Find where the given text appears and provide that cell's center as [X, Y] coordinate. 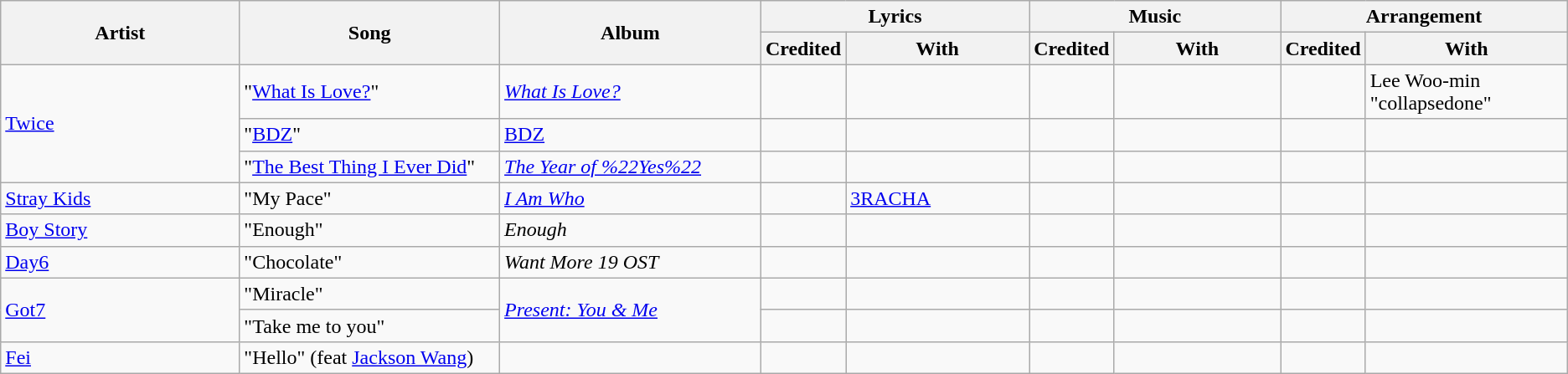
"Enough" [370, 230]
3RACHA [938, 198]
Twice [121, 124]
Day6 [121, 262]
Want More 19 OST [631, 262]
"Hello" (feat Jackson Wang) [370, 357]
I Am Who [631, 198]
Fei [121, 357]
Artist [121, 33]
What Is Love? [631, 92]
"The Best Thing I Ever Did" [370, 167]
Stray Kids [121, 198]
Lee Woo-min "collapsedone" [1466, 92]
"BDZ" [370, 135]
Got7 [121, 310]
"Take me to you" [370, 325]
"Chocolate" [370, 262]
Music [1155, 17]
Enough [631, 230]
"What Is Love?" [370, 92]
Arrangement [1424, 17]
Boy Story [121, 230]
Song [370, 33]
Present: You & Me [631, 310]
The Year of %22Yes%22 [631, 167]
Lyrics [895, 17]
Album [631, 33]
"Miracle" [370, 294]
BDZ [631, 135]
"My Pace" [370, 198]
